Output the (X, Y) coordinate of the center of the cell containing the given text.  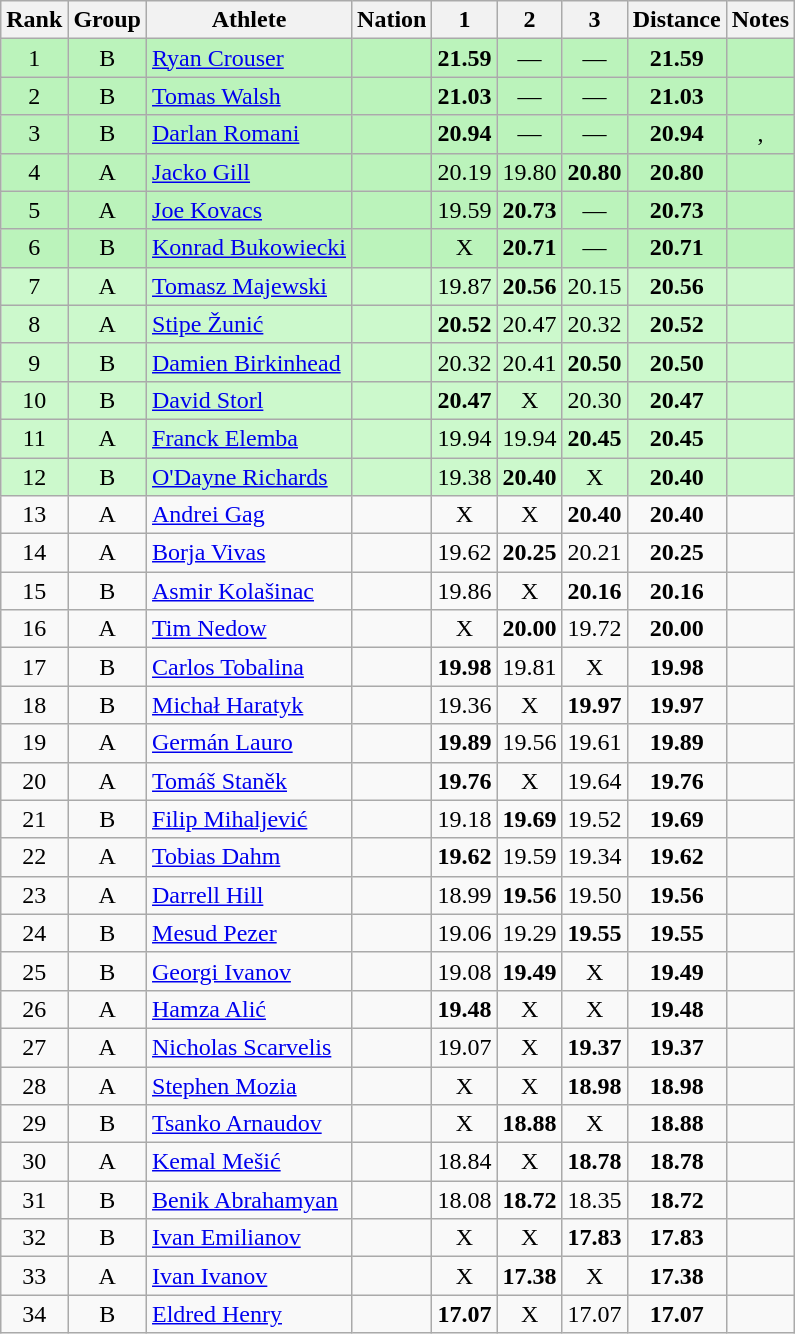
32 (34, 1238)
25 (34, 971)
Ivan Ivanov (250, 1276)
Borja Vivas (250, 553)
31 (34, 1200)
20.15 (594, 286)
18.08 (464, 1200)
David Storl (250, 400)
Stephen Mozia (250, 1085)
Damien Birkinhead (250, 362)
Franck Elemba (250, 438)
19.72 (594, 629)
Stipe Žunić (250, 324)
Darlan Romani (250, 134)
11 (34, 438)
22 (34, 857)
19.34 (594, 857)
Andrei Gag (250, 515)
18 (34, 705)
20 (34, 781)
29 (34, 1124)
12 (34, 477)
Tomáš Staněk (250, 781)
30 (34, 1162)
Joe Kovacs (250, 210)
Rank (34, 20)
19.81 (530, 667)
19.50 (594, 895)
10 (34, 400)
20.21 (594, 553)
Asmir Kolašinac (250, 591)
Hamza Alić (250, 1009)
19.18 (464, 819)
19.80 (530, 172)
Distance (676, 20)
4 (34, 172)
23 (34, 895)
5 (34, 210)
20.30 (594, 400)
Ivan Emilianov (250, 1238)
19.36 (464, 705)
Tomas Walsh (250, 96)
, (760, 134)
27 (34, 1047)
13 (34, 515)
18.99 (464, 895)
Filip Mihaljević (250, 819)
19.87 (464, 286)
15 (34, 591)
19.52 (594, 819)
9 (34, 362)
Carlos Tobalina (250, 667)
Konrad Bukowiecki (250, 248)
20.19 (464, 172)
Jacko Gill (250, 172)
26 (34, 1009)
Germán Lauro (250, 743)
Kemal Mešić (250, 1162)
Michał Haratyk (250, 705)
Mesud Pezer (250, 933)
Athlete (250, 20)
19 (34, 743)
Notes (760, 20)
20.41 (530, 362)
Tsanko Arnaudov (250, 1124)
19.38 (464, 477)
16 (34, 629)
Benik Abrahamyan (250, 1200)
Tomasz Majewski (250, 286)
19.64 (594, 781)
19.86 (464, 591)
17 (34, 667)
19.07 (464, 1047)
18.35 (594, 1200)
Darrell Hill (250, 895)
19.06 (464, 933)
34 (34, 1314)
33 (34, 1276)
Eldred Henry (250, 1314)
19.08 (464, 971)
8 (34, 324)
7 (34, 286)
Group (108, 20)
Nicholas Scarvelis (250, 1047)
14 (34, 553)
19.29 (530, 933)
Ryan Crouser (250, 58)
21 (34, 819)
6 (34, 248)
Nation (392, 20)
18.84 (464, 1162)
Georgi Ivanov (250, 971)
O'Dayne Richards (250, 477)
Tim Nedow (250, 629)
19.61 (594, 743)
28 (34, 1085)
24 (34, 933)
Tobias Dahm (250, 857)
